Identify which cell holds the provided text, then report its [X, Y] central coordinate. 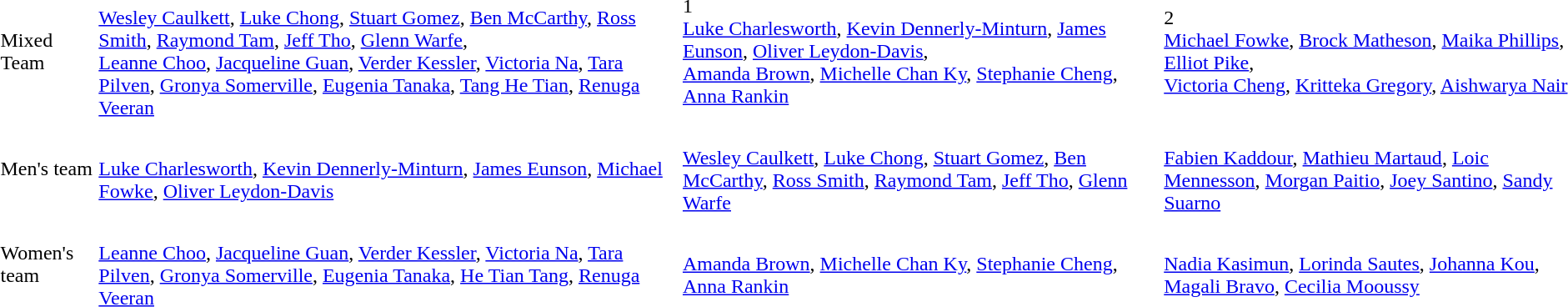
Wesley Caulkett, Luke Chong, Stuart Gomez, Ben McCarthy, Ross Smith, Raymond Tam, Jeff Tho, Glenn Warfe [920, 169]
Luke Charlesworth, Kevin Dennerly-Minturn, James Eunson, Michael Fowke, Oliver Leydon-Davis [388, 169]
